Extract the (X, Y) coordinate from the center of the cell holding the provided text.  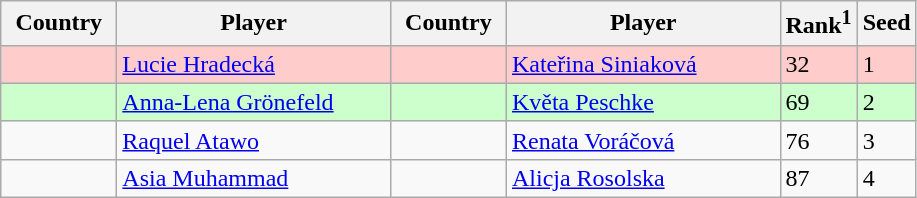
Kateřina Siniaková (643, 64)
Květa Peschke (643, 102)
Renata Voráčová (643, 140)
1 (886, 64)
Asia Muhammad (254, 178)
3 (886, 140)
Raquel Atawo (254, 140)
32 (818, 64)
4 (886, 178)
Seed (886, 24)
76 (818, 140)
Anna-Lena Grönefeld (254, 102)
87 (818, 178)
2 (886, 102)
Rank1 (818, 24)
69 (818, 102)
Alicja Rosolska (643, 178)
Lucie Hradecká (254, 64)
